Return (X, Y) of the center of cell containing provided text 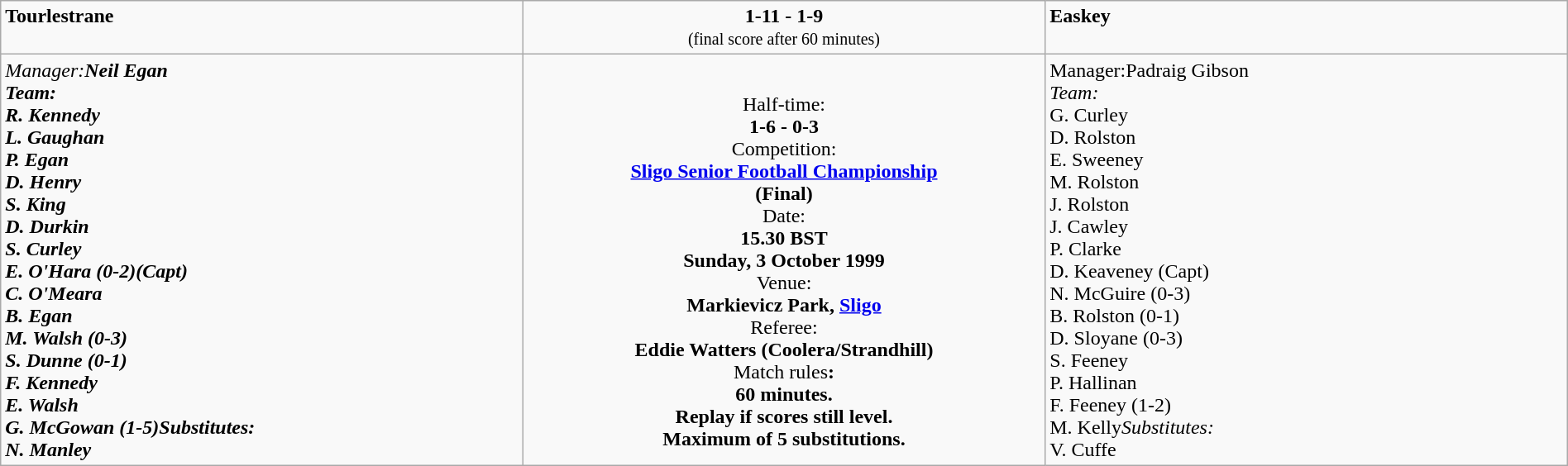
Tourlestrane (262, 28)
1-11 - 1-9(final score after 60 minutes) (784, 28)
Easkey (1307, 28)
